For the text-containing cell, return its midpoint in [x, y] coordinate format. 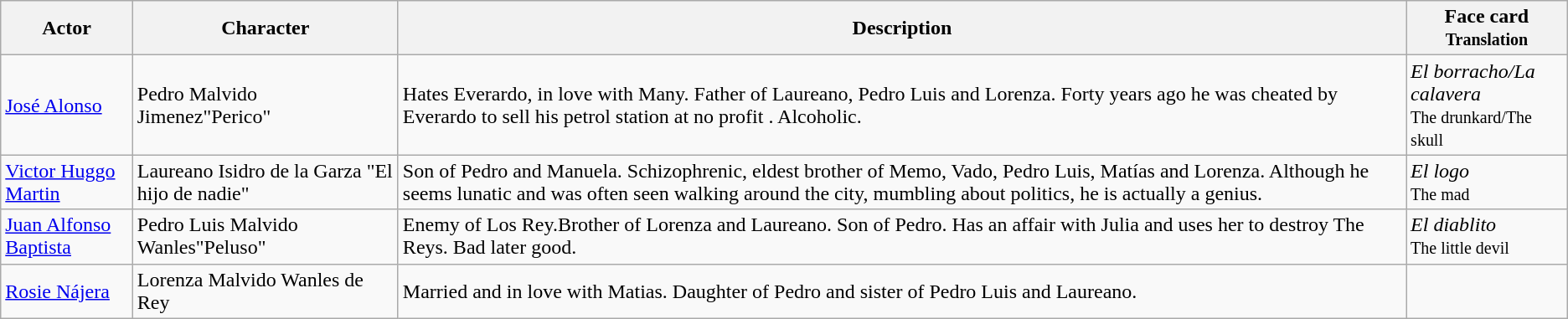
Enemy of Los Rey.Brother of Lorenza and Laureano. Son of Pedro. Has an affair with Julia and uses her to destroy The Reys. Bad later good. [901, 236]
José Alonso [67, 105]
Rosie Nájera [67, 291]
Victor Huggo Martin [67, 183]
Face card Translation [1488, 28]
Description [901, 28]
Pedro Luis Malvido Wanles"Peluso" [265, 236]
El diablitoThe little devil [1488, 236]
Laureano Isidro de la Garza "El hijo de nadie" [265, 183]
Married and in love with Matias. Daughter of Pedro and sister of Pedro Luis and Laureano. [901, 291]
Character [265, 28]
Juan Alfonso Baptista [67, 236]
Pedro Malvido Jimenez"Perico" [265, 105]
Lorenza Malvido Wanles de Rey [265, 291]
El logoThe mad [1488, 183]
Actor [67, 28]
El borracho/La calaveraThe drunkard/The skull [1488, 105]
